Find where the given text appears and provide that cell's center as [x, y] coordinate. 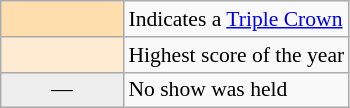
Highest score of the year [236, 55]
No show was held [236, 90]
Indicates a Triple Crown [236, 19]
— [62, 90]
